Identify which cell holds the provided text, then report its (x, y) central coordinate. 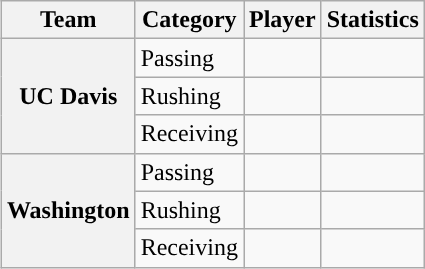
Team (68, 20)
UC Davis (68, 96)
Player (283, 20)
Statistics (372, 20)
Washington (68, 210)
Category (189, 20)
